Extract the [X, Y] coordinate from the center of the cell holding the provided text.  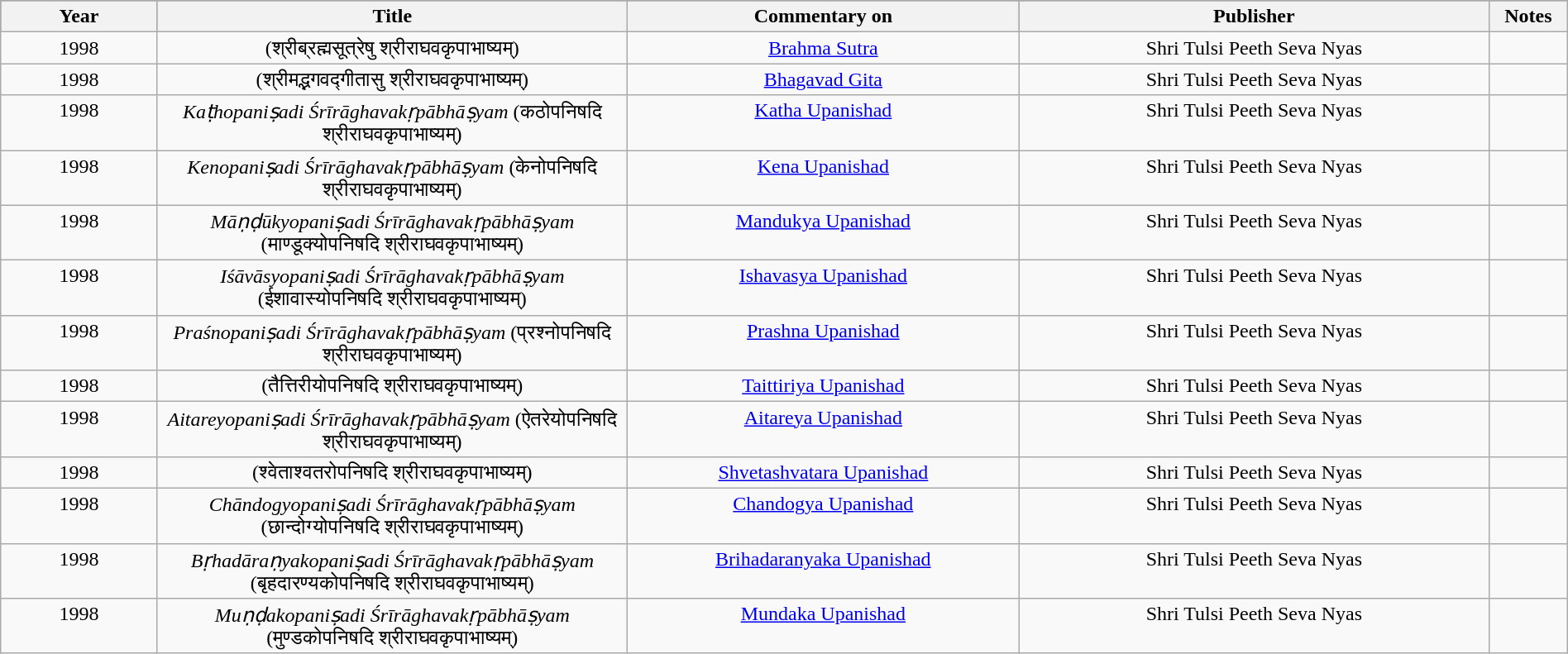
Chandogya Upanishad [824, 516]
Praśnopaniṣadi Śrīrāghavakṛpābhāṣyam (प्रश्नोपनिषदि श्रीराघवकृपाभाष्यम्) [392, 342]
Mandukya Upanishad [824, 233]
Māṇḍūkyopaniṣadi Śrīrāghavakṛpābhāṣyam (माण्डूक्योपनिषदि श्रीराघवकृपाभाष्यम्) [392, 233]
Bhagavad Gita [824, 79]
Prashna Upanishad [824, 342]
(तैत्तिरीयोपनिषदि श्रीराघवकृपाभाष्यम्) [392, 386]
Ishavasya Upanishad [824, 288]
(श्वेताश्वतरोपनिषदि श्रीराघवकृपाभाष्यम्) [392, 472]
(श्रीमद्भगवद्गीतासु श्रीराघवकृपाभाष्यम्) [392, 79]
(श्रीब्रह्मसूत्रेषु श्रीराघवकृपाभाष्यम्) [392, 48]
Notes [1528, 17]
Muṇḍakopaniṣadi Śrīrāghavakṛpābhāṣyam (मुण्डकोपनिषदि श्रीराघवकृपाभाष्यम्) [392, 627]
Title [392, 17]
Aitareyopaniṣadi Śrīrāghavakṛpābhāṣyam (ऐतरेयोपनिषदि श्रीराघवकृपाभाष्यम्) [392, 430]
Mundaka Upanishad [824, 627]
Katha Upanishad [824, 122]
Brahma Sutra [824, 48]
Taittiriya Upanishad [824, 386]
Bṛhadāraṇyakopaniṣadi Śrīrāghavakṛpābhāṣyam (बृहदारण्यकोपनिषदि श्रीराघवकृपाभाष्यम्) [392, 570]
Kenopaniṣadi Śrīrāghavakṛpābhāṣyam (केनोपनिषदि श्रीराघवकृपाभाष्यम्) [392, 179]
Aitareya Upanishad [824, 430]
Kena Upanishad [824, 179]
Kaṭhopaniṣadi Śrīrāghavakṛpābhāṣyam (कठोपनिषदि श्रीराघवकृपाभाष्यम्) [392, 122]
Iśāvāsyopaniṣadi Śrīrāghavakṛpābhāṣyam (ईशावास्योपनिषदि श्रीराघवकृपाभाष्यम्) [392, 288]
Shvetashvatara Upanishad [824, 472]
Commentary on [824, 17]
Brihadaranyaka Upanishad [824, 570]
Year [79, 17]
Chāndogyopaniṣadi Śrīrāghavakṛpābhāṣyam (छान्दोग्योपनिषदि श्रीराघवकृपाभाष्यम्) [392, 516]
Publisher [1254, 17]
